Detect which cell encompasses the target text, then output its [x, y] center coordinate. 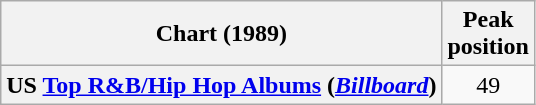
49 [488, 85]
Chart (1989) [222, 34]
US Top R&B/Hip Hop Albums (Billboard) [222, 85]
Peakposition [488, 34]
